Find where the given text appears and provide that cell's center as [X, Y] coordinate. 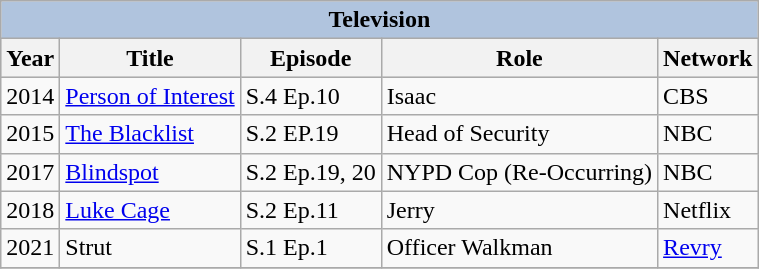
Head of Security [519, 134]
Role [519, 58]
Jerry [519, 210]
Title [150, 58]
S.2 Ep.11 [310, 210]
Person of Interest [150, 96]
2015 [30, 134]
Year [30, 58]
S.2 Ep.19, 20 [310, 172]
Blindspot [150, 172]
S.2 EP.19 [310, 134]
S.4 Ep.10 [310, 96]
CBS [708, 96]
Netflix [708, 210]
2021 [30, 248]
Revry [708, 248]
2017 [30, 172]
S.1 Ep.1 [310, 248]
Television [380, 20]
The Blacklist [150, 134]
Isaac [519, 96]
Episode [310, 58]
Network [708, 58]
NYPD Cop (Re-Occurring) [519, 172]
2018 [30, 210]
2014 [30, 96]
Strut [150, 248]
Officer Walkman [519, 248]
Luke Cage [150, 210]
